Scan for the cell matching the given text and deliver its [X, Y] coordinate at center. 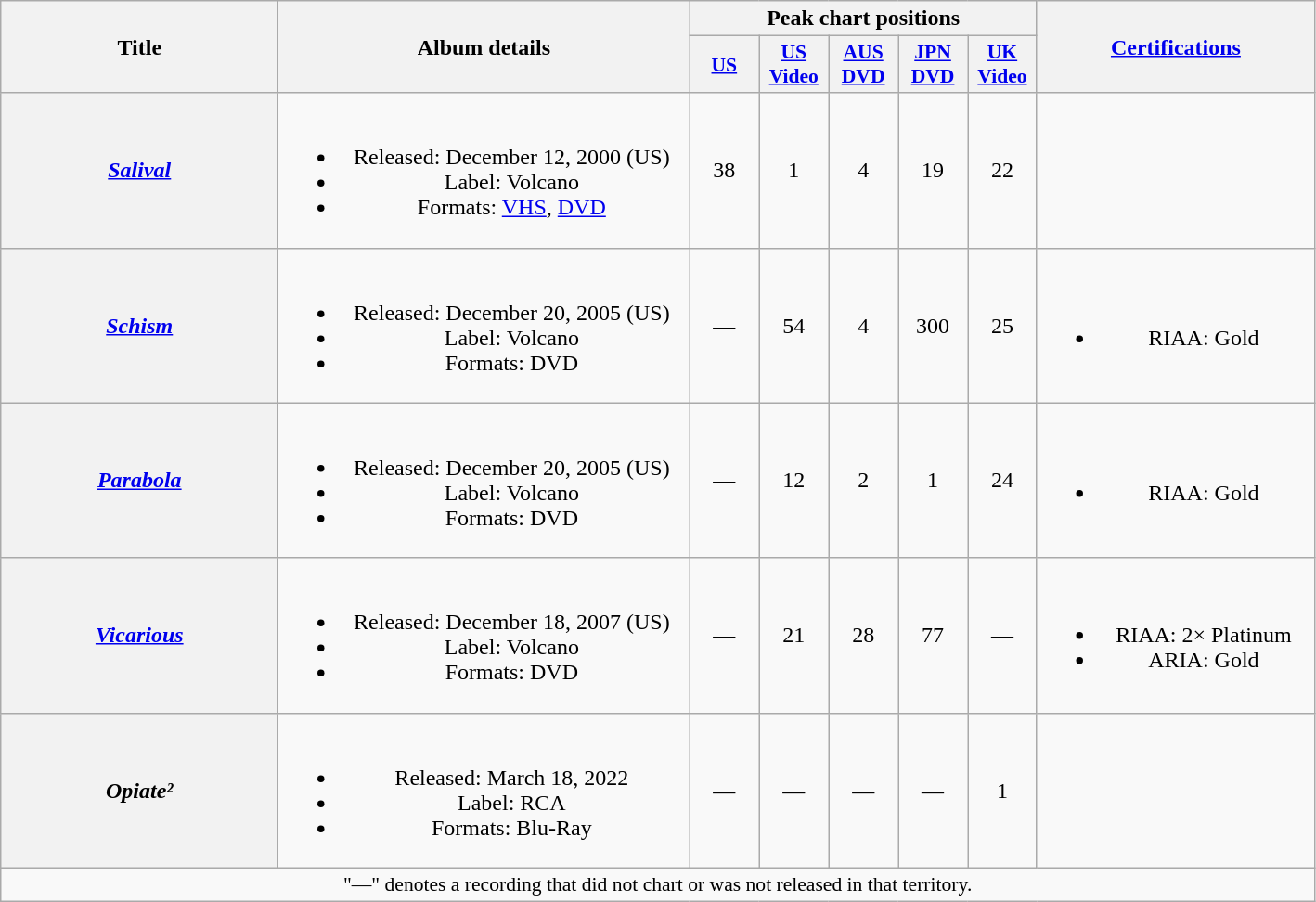
2 [863, 481]
Opiate² [139, 791]
Released: March 18, 2022Label: RCAFormats: Blu-Ray [484, 791]
25 [1002, 325]
Certifications [1175, 46]
Album details [484, 46]
Salival [139, 171]
12 [794, 481]
Peak chart positions [863, 19]
300 [934, 325]
USVideo [794, 65]
Title [139, 46]
38 [724, 171]
24 [1002, 481]
Released: December 18, 2007 (US)Label: VolcanoFormats: DVD [484, 635]
Parabola [139, 481]
RIAA: 2× PlatinumARIA: Gold [1175, 635]
Released: December 12, 2000 (US)Label: VolcanoFormats: VHS, DVD [484, 171]
54 [794, 325]
UKVideo [1002, 65]
Schism [139, 325]
"—" denotes a recording that did not chart or was not released in that territory. [658, 884]
21 [794, 635]
US [724, 65]
77 [934, 635]
AUSDVD [863, 65]
19 [934, 171]
28 [863, 635]
JPNDVD [934, 65]
Vicarious [139, 635]
22 [1002, 171]
